Identify which cell holds the provided text, then report its (x, y) central coordinate. 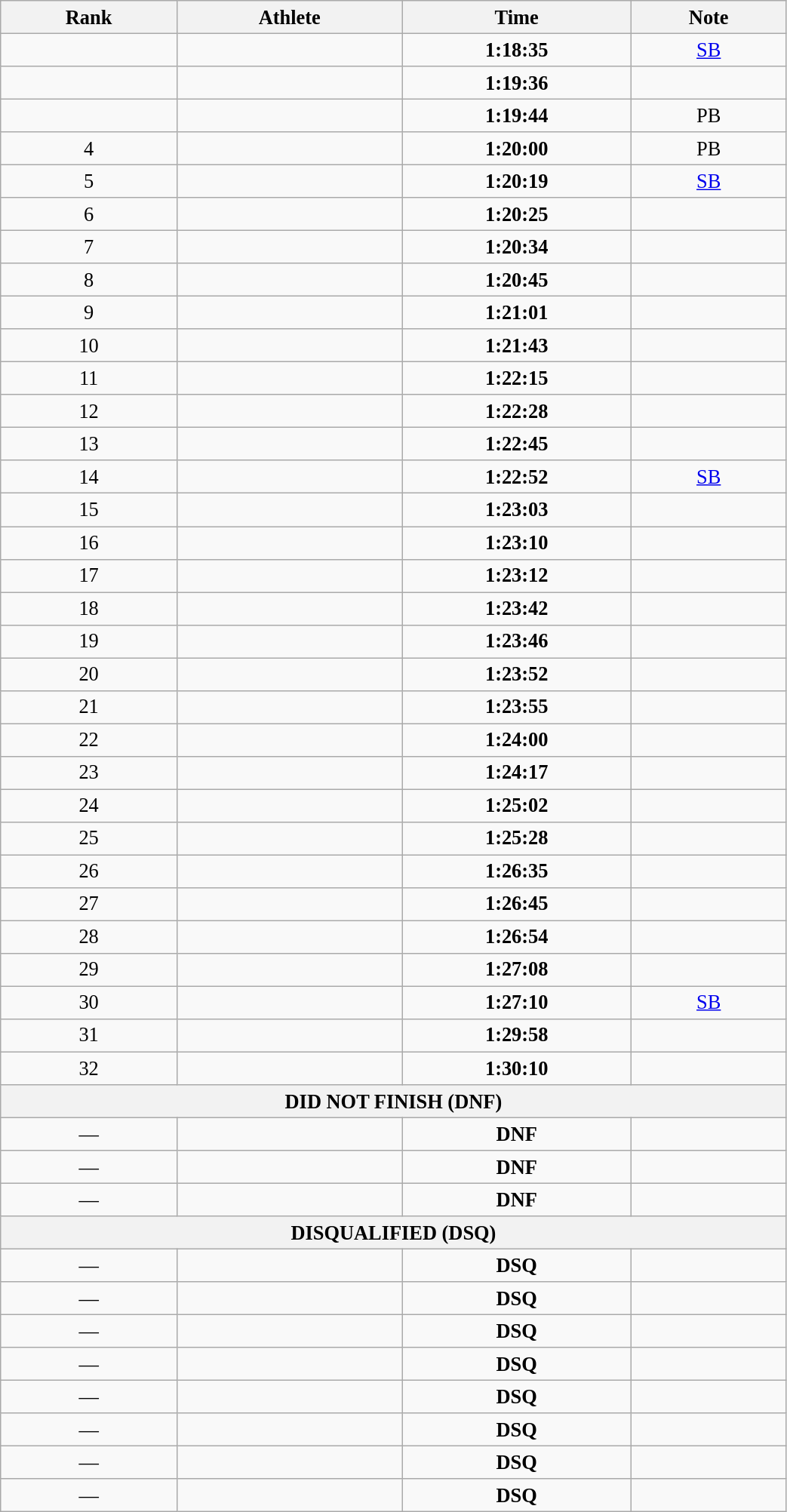
1:21:43 (516, 346)
24 (89, 805)
23 (89, 773)
25 (89, 838)
1:20:00 (516, 149)
1:27:08 (516, 970)
8 (89, 280)
26 (89, 871)
18 (89, 608)
1:30:10 (516, 1068)
1:23:12 (516, 576)
1:22:45 (516, 444)
1:22:52 (516, 477)
21 (89, 707)
1:18:35 (516, 50)
5 (89, 181)
1:23:46 (516, 641)
1:20:25 (516, 214)
11 (89, 378)
4 (89, 149)
12 (89, 411)
30 (89, 1003)
DID NOT FINISH (DNF) (394, 1101)
DISQUALIFIED (DSQ) (394, 1233)
27 (89, 904)
1:25:28 (516, 838)
1:20:19 (516, 181)
1:22:28 (516, 411)
7 (89, 247)
1:19:44 (516, 115)
29 (89, 970)
1:25:02 (516, 805)
15 (89, 510)
1:23:55 (516, 707)
10 (89, 346)
1:26:45 (516, 904)
1:26:54 (516, 937)
Rank (89, 17)
22 (89, 739)
6 (89, 214)
1:23:10 (516, 542)
Note (709, 17)
Athlete (290, 17)
9 (89, 312)
1:26:35 (516, 871)
1:24:17 (516, 773)
14 (89, 477)
1:27:10 (516, 1003)
13 (89, 444)
17 (89, 576)
20 (89, 674)
1:29:58 (516, 1035)
16 (89, 542)
1:23:42 (516, 608)
19 (89, 641)
1:23:52 (516, 674)
1:24:00 (516, 739)
1:22:15 (516, 378)
31 (89, 1035)
32 (89, 1068)
28 (89, 937)
1:19:36 (516, 82)
1:21:01 (516, 312)
1:23:03 (516, 510)
1:20:34 (516, 247)
Time (516, 17)
1:20:45 (516, 280)
